Capture the cell that displays the provided text and extract its [x, y] central coordinate. 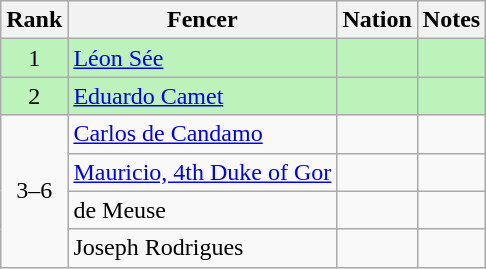
Rank [34, 20]
Notes [451, 20]
3–6 [34, 191]
Joseph Rodrigues [202, 248]
Nation [377, 20]
Mauricio, 4th Duke of Gor [202, 172]
Fencer [202, 20]
Léon Sée [202, 58]
Carlos de Candamo [202, 134]
2 [34, 96]
de Meuse [202, 210]
Eduardo Camet [202, 96]
1 [34, 58]
